Capture the cell that displays the provided text and extract its (X, Y) central coordinate. 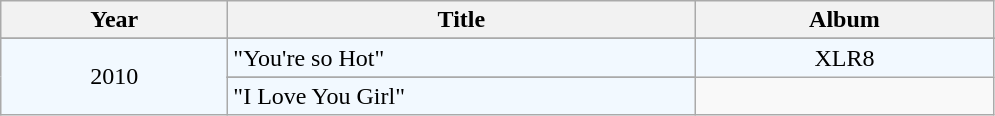
Title (462, 20)
XLR8 (844, 58)
Year (114, 20)
2010 (114, 77)
Album (844, 20)
"I Love You Girl" (462, 96)
"You're so Hot" (462, 58)
